Extract the [x, y] coordinate from the center of the cell holding the provided text.  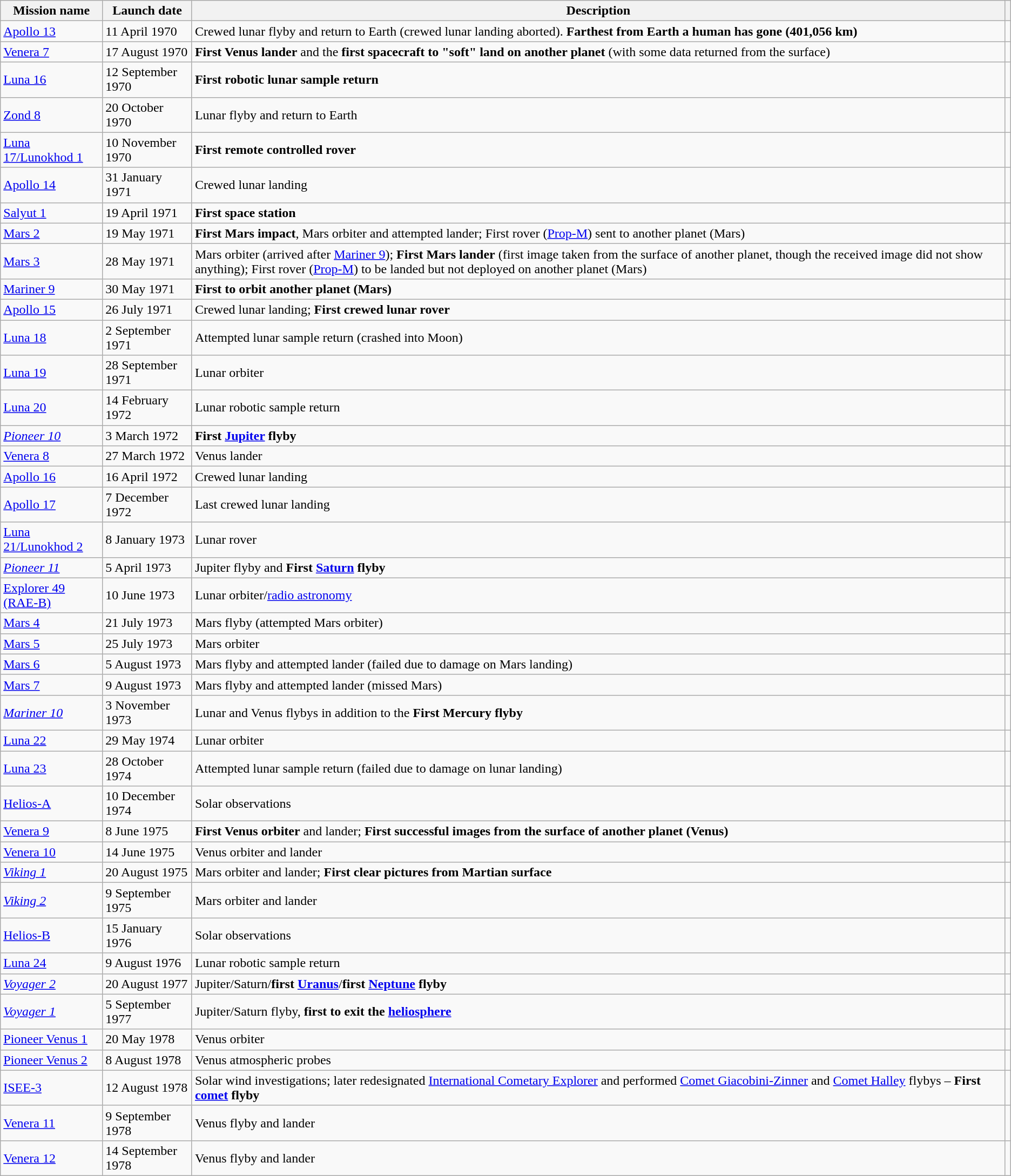
21 July 1973 [147, 623]
Venera 11 [52, 1123]
10 November 1970 [147, 150]
5 August 1973 [147, 664]
Jupiter flyby and First Saturn flyby [598, 567]
Launch date [147, 11]
Lunar orbiter/radio astronomy [598, 595]
8 June 1975 [147, 832]
Attempted lunar sample return (failed due to damage on lunar landing) [598, 768]
First to orbit another planet (Mars) [598, 289]
Venera 8 [52, 456]
Mars 7 [52, 685]
Description [598, 11]
Mars flyby (attempted Mars orbiter) [598, 623]
Mars orbiter and lander; First clear pictures from Martian surface [598, 873]
29 May 1974 [147, 740]
20 August 1975 [147, 873]
Mars orbiter and lander [598, 901]
8 August 1978 [147, 1060]
Mars 5 [52, 644]
5 April 1973 [147, 567]
2 September 1971 [147, 337]
14 June 1975 [147, 852]
25 July 1973 [147, 644]
Venus lander [598, 456]
Last crewed lunar landing [598, 504]
3 March 1972 [147, 436]
Venera 10 [52, 852]
Apollo 16 [52, 477]
First robotic lunar sample return [598, 80]
Luna 19 [52, 373]
9 September 1978 [147, 1123]
Mariner 9 [52, 289]
20 August 1977 [147, 984]
Lunar rover [598, 540]
Venus atmospheric probes [598, 1060]
Mission name [52, 11]
11 April 1970 [147, 31]
Apollo 14 [52, 185]
7 December 1972 [147, 504]
Voyager 1 [52, 1012]
Apollo 17 [52, 504]
10 June 1973 [147, 595]
Luna 22 [52, 740]
Mars 2 [52, 233]
Luna 17/Lunokhod 1 [52, 150]
20 October 1970 [147, 114]
Pioneer 11 [52, 567]
Pioneer 10 [52, 436]
Crewed lunar flyby and return to Earth (crewed lunar landing aborted). Farthest from Earth a human has gone (401,056 km) [598, 31]
First Jupiter flyby [598, 436]
Mars 6 [52, 664]
10 December 1974 [147, 803]
Mars flyby and attempted lander (failed due to damage on Mars landing) [598, 664]
Zond 8 [52, 114]
19 May 1971 [147, 233]
Venus orbiter [598, 1039]
19 April 1971 [147, 213]
14 February 1972 [147, 408]
26 July 1971 [147, 309]
Voyager 2 [52, 984]
Pioneer Venus 2 [52, 1060]
Lunar flyby and return to Earth [598, 114]
28 September 1971 [147, 373]
15 January 1976 [147, 935]
9 August 1976 [147, 963]
Jupiter/Saturn flyby, first to exit the heliosphere [598, 1012]
3 November 1973 [147, 713]
First Mars impact, Mars orbiter and attempted lander; First rover (Prop-M) sent to another planet (Mars) [598, 233]
Luna 21/Lunokhod 2 [52, 540]
20 May 1978 [147, 1039]
8 January 1973 [147, 540]
Mars orbiter [598, 644]
Lunar and Venus flybys in addition to the First Mercury flyby [598, 713]
Pioneer Venus 1 [52, 1039]
30 May 1971 [147, 289]
Helios-B [52, 935]
Venera 9 [52, 832]
Viking 1 [52, 873]
Venera 12 [52, 1158]
Mariner 10 [52, 713]
28 May 1971 [147, 261]
Apollo 15 [52, 309]
Luna 24 [52, 963]
Luna 16 [52, 80]
5 September 1977 [147, 1012]
16 April 1972 [147, 477]
12 August 1978 [147, 1087]
Salyut 1 [52, 213]
First remote controlled rover [598, 150]
Luna 18 [52, 337]
Crewed lunar landing; First crewed lunar rover [598, 309]
First Venus lander and the first spacecraft to "soft" land on another planet (with some data returned from the surface) [598, 52]
Venus orbiter and lander [598, 852]
Helios-A [52, 803]
14 September 1978 [147, 1158]
27 March 1972 [147, 456]
17 August 1970 [147, 52]
Luna 20 [52, 408]
ISEE-3 [52, 1087]
9 September 1975 [147, 901]
Mars flyby and attempted lander (missed Mars) [598, 685]
Venera 7 [52, 52]
31 January 1971 [147, 185]
Mars 3 [52, 261]
First Venus orbiter and lander; First successful images from the surface of another planet (Venus) [598, 832]
Mars 4 [52, 623]
Explorer 49 (RAE-B) [52, 595]
Apollo 13 [52, 31]
Jupiter/Saturn/first Uranus/first Neptune flyby [598, 984]
28 October 1974 [147, 768]
First space station [598, 213]
9 August 1973 [147, 685]
12 September 1970 [147, 80]
Viking 2 [52, 901]
Attempted lunar sample return (crashed into Moon) [598, 337]
Luna 23 [52, 768]
